Provide the (x, y) coordinate of the cell's center where the given text is located.  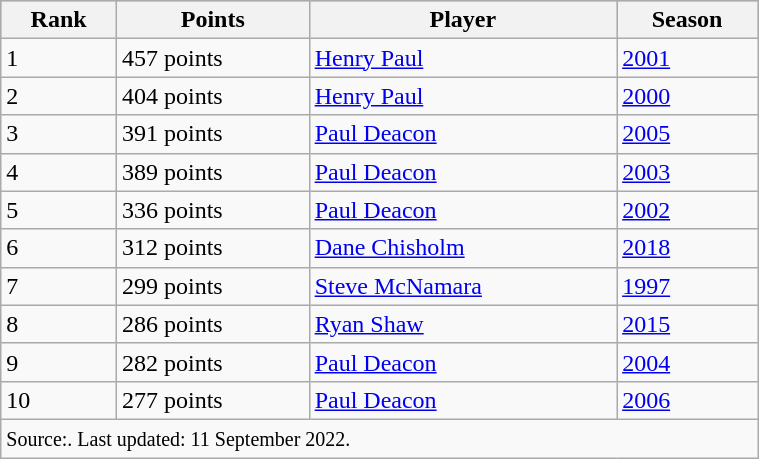
2002 (688, 210)
Points (212, 20)
404 points (212, 96)
277 points (212, 400)
2006 (688, 400)
8 (59, 324)
10 (59, 400)
7 (59, 286)
Ryan Shaw (463, 324)
2018 (688, 248)
2005 (688, 134)
299 points (212, 286)
2003 (688, 172)
1997 (688, 286)
Steve McNamara (463, 286)
Dane Chisholm (463, 248)
Rank (59, 20)
Source:. Last updated: 11 September 2022. (380, 438)
282 points (212, 362)
286 points (212, 324)
391 points (212, 134)
457 points (212, 58)
4 (59, 172)
2004 (688, 362)
Season (688, 20)
312 points (212, 248)
336 points (212, 210)
3 (59, 134)
5 (59, 210)
2001 (688, 58)
389 points (212, 172)
9 (59, 362)
2015 (688, 324)
2000 (688, 96)
1 (59, 58)
6 (59, 248)
Player (463, 20)
2 (59, 96)
